Provide the (X, Y) coordinate of the cell's center where the given text is located.  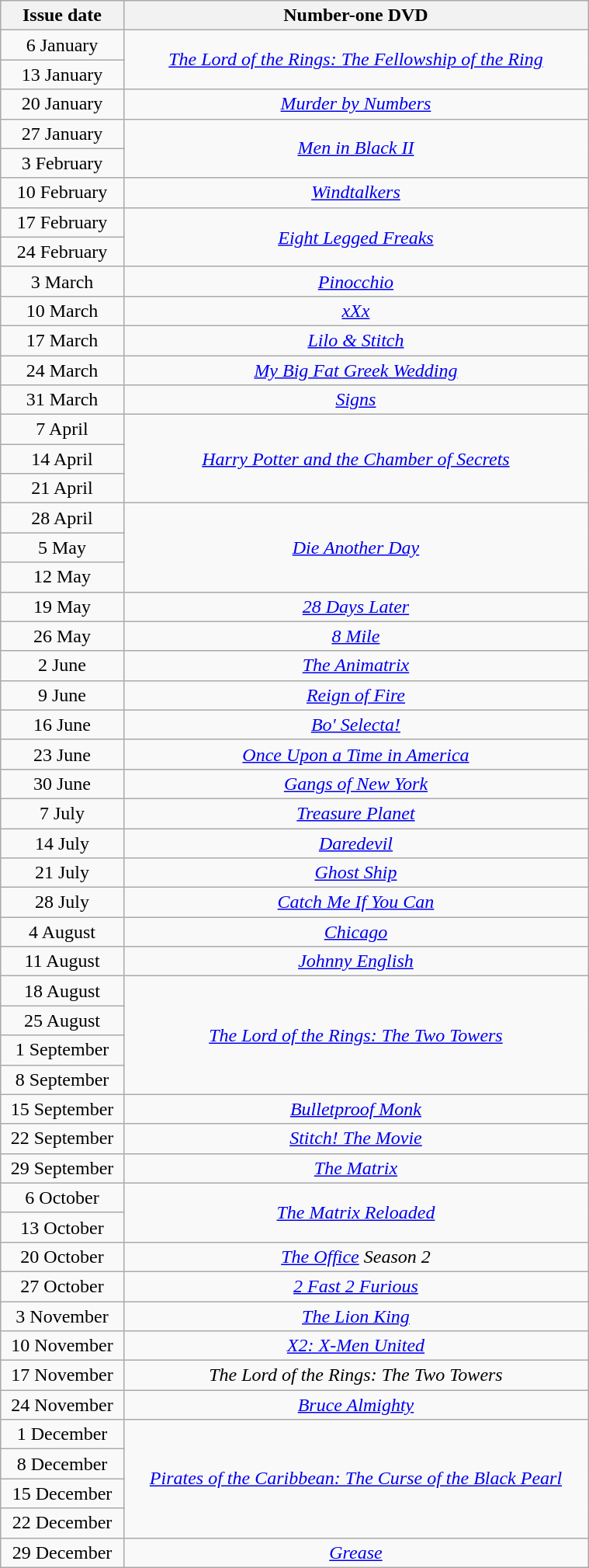
17 March (62, 340)
14 July (62, 843)
The Lion King (355, 1316)
Reign of Fire (355, 695)
31 March (62, 400)
22 December (62, 1523)
X2: X-Men United (355, 1346)
29 December (62, 1552)
8 Mile (355, 636)
18 August (62, 991)
12 May (62, 577)
Once Upon a Time in America (355, 754)
16 June (62, 725)
Windtalkers (355, 193)
Bulletproof Monk (355, 1109)
Signs (355, 400)
Pirates of the Caribbean: The Curse of the Black Pearl (355, 1479)
15 December (62, 1493)
Treasure Planet (355, 813)
21 April (62, 488)
8 December (62, 1464)
My Big Fat Greek Wedding (355, 370)
6 January (62, 45)
Daredevil (355, 843)
Gangs of New York (355, 784)
7 July (62, 813)
13 October (62, 1227)
The Lord of the Rings: The Fellowship of the Ring (355, 60)
Number-one DVD (355, 16)
24 November (62, 1405)
19 May (62, 607)
Issue date (62, 16)
20 October (62, 1257)
7 April (62, 429)
Stitch! The Movie (355, 1139)
6 October (62, 1198)
Bo' Selecta! (355, 725)
26 May (62, 636)
The Animatrix (355, 666)
10 November (62, 1346)
17 February (62, 222)
Lilo & Stitch (355, 340)
24 February (62, 252)
1 September (62, 1050)
9 June (62, 695)
29 September (62, 1168)
22 September (62, 1139)
2 Fast 2 Furious (355, 1286)
27 January (62, 134)
Bruce Almighty (355, 1405)
3 March (62, 281)
23 June (62, 754)
4 August (62, 932)
3 November (62, 1316)
8 September (62, 1080)
The Matrix Reloaded (355, 1212)
Ghost Ship (355, 873)
10 February (62, 193)
3 February (62, 163)
21 July (62, 873)
11 August (62, 961)
Harry Potter and the Chamber of Secrets (355, 459)
The Matrix (355, 1168)
Johnny English (355, 961)
13 January (62, 75)
The Office Season 2 (355, 1257)
Die Another Day (355, 548)
20 January (62, 104)
25 August (62, 1020)
15 September (62, 1109)
30 June (62, 784)
17 November (62, 1375)
10 March (62, 311)
Chicago (355, 932)
28 July (62, 902)
28 Days Later (355, 607)
27 October (62, 1286)
Murder by Numbers (355, 104)
5 May (62, 548)
2 June (62, 666)
Eight Legged Freaks (355, 237)
14 April (62, 459)
Pinocchio (355, 281)
Grease (355, 1552)
Catch Me If You Can (355, 902)
24 March (62, 370)
1 December (62, 1434)
Men in Black II (355, 148)
xXx (355, 311)
28 April (62, 518)
